From the cell containing the given text, extract its center point as [X, Y] coordinate. 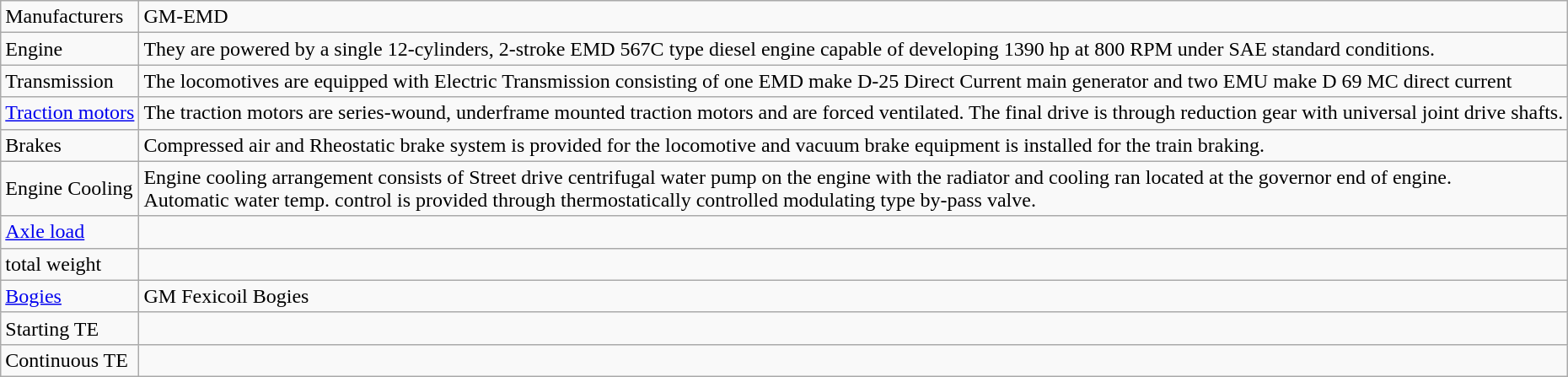
total weight [70, 264]
Engine Cooling [70, 189]
Bogies [70, 296]
Traction motors [70, 113]
Axle load [70, 232]
Starting TE [70, 328]
GM Fexicoil Bogies [853, 296]
Brakes [70, 145]
Continuous TE [70, 360]
Transmission [70, 81]
Engine [70, 49]
Manufacturers [70, 17]
Compressed air and Rheostatic brake system is provided for the locomotive and vacuum brake equipment is installed for the train braking. [853, 145]
GM-EMD [853, 17]
